Identify which cell holds the provided text, then report its [X, Y] central coordinate. 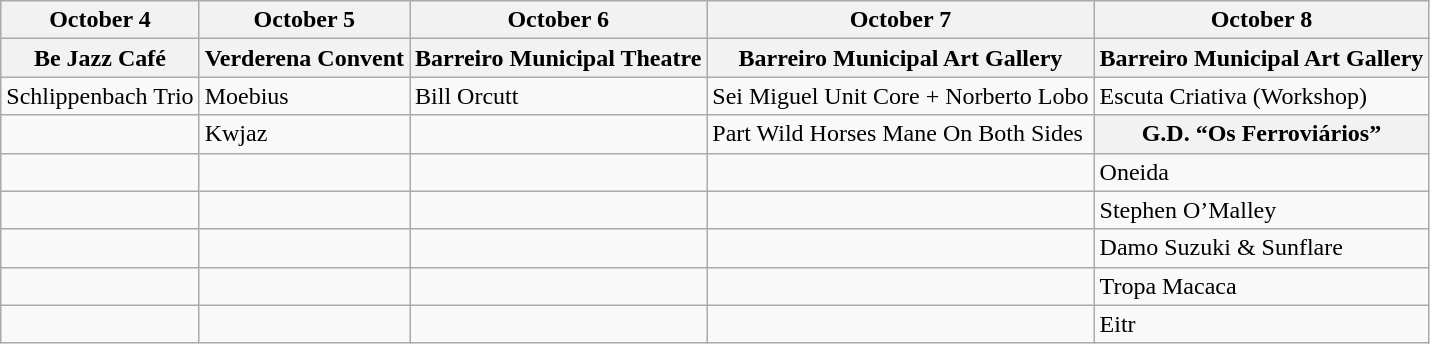
Kwjaz [304, 134]
Be Jazz Café [100, 58]
G.D. “Os Ferroviários” [1262, 134]
Barreiro Municipal Theatre [558, 58]
October 6 [558, 20]
Sei Miguel Unit Core + Norberto Lobo [900, 96]
October 8 [1262, 20]
Eitr [1262, 324]
Moebius [304, 96]
Verderena Convent [304, 58]
October 4 [100, 20]
Stephen O’Malley [1262, 210]
October 7 [900, 20]
Escuta Criativa (Workshop) [1262, 96]
Tropa Macaca [1262, 286]
Damo Suzuki & Sunflare [1262, 248]
October 5 [304, 20]
Oneida [1262, 172]
Part Wild Horses Mane On Both Sides [900, 134]
Schlippenbach Trio [100, 96]
Bill Orcutt [558, 96]
